Capture the cell that displays the provided text and extract its (x, y) central coordinate. 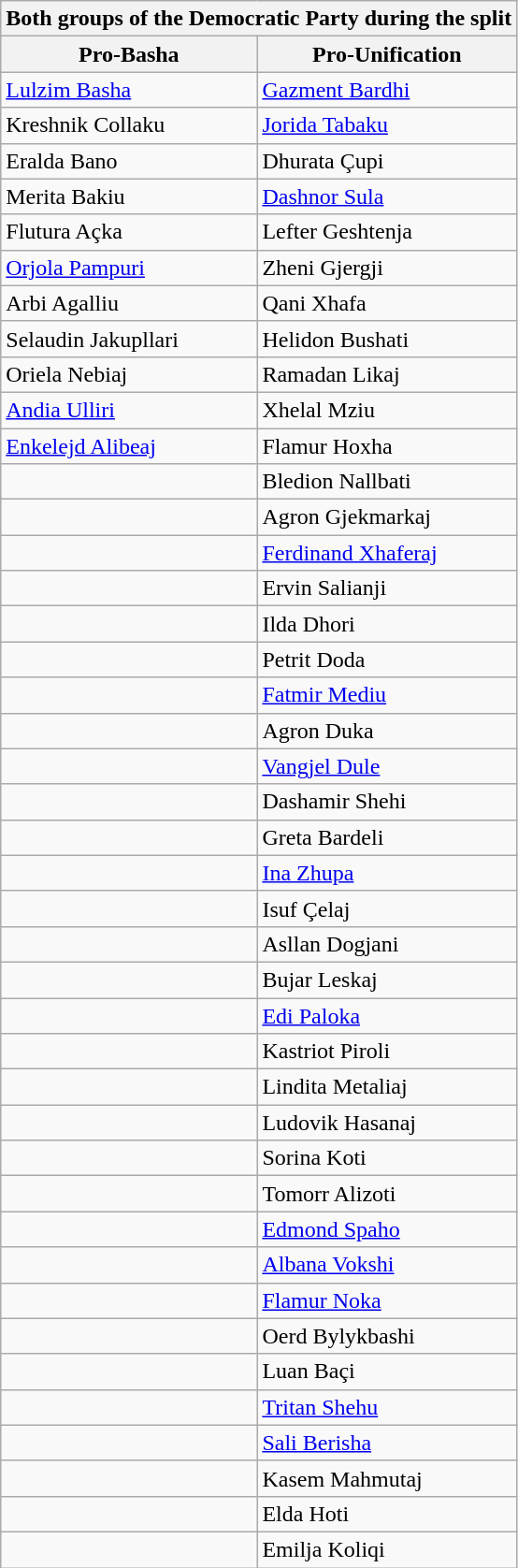
Vangjel Dule (387, 766)
Elda Hoti (387, 1514)
Ervin Salianji (387, 588)
Merita Bakiu (129, 196)
Helidon Bushati (387, 339)
Lulzim Basha (129, 90)
Dashnor Sula (387, 196)
Oerd Bylykbashi (387, 1336)
Jorida Tabaku (387, 125)
Bledion Nallbati (387, 482)
Sorina Koti (387, 1158)
Greta Bardeli (387, 837)
Arbi Agalliu (129, 303)
Ina Zhupa (387, 873)
Ramadan Likaj (387, 374)
Xhelal Mziu (387, 410)
Bujar Leskaj (387, 980)
Orjola Pampuri (129, 268)
Kasem Mahmutaj (387, 1478)
Pro-Basha (129, 54)
Qani Xhafa (387, 303)
Lefter Geshtenja (387, 232)
Flutura Açka (129, 232)
Ferdinand Xhaferaj (387, 553)
Isuf Çelaj (387, 908)
Zheni Gjergji (387, 268)
Luan Baçi (387, 1372)
Sali Berisha (387, 1443)
Edmond Spaho (387, 1229)
Agron Gjekmarkaj (387, 517)
Oriela Nebiaj (129, 374)
Andia Ulliri (129, 410)
Dhurata Çupi (387, 161)
Ilda Dhori (387, 624)
Dashamir Shehi (387, 802)
Eralda Bano (129, 161)
Tritan Shehu (387, 1407)
Enkelejd Alibeaj (129, 446)
Fatmir Mediu (387, 695)
Ludovik Hasanaj (387, 1123)
Kreshnik Collaku (129, 125)
Gazment Bardhi (387, 90)
Both groups of the Democratic Party during the split (259, 19)
Tomorr Alizoti (387, 1194)
Edi Paloka (387, 1015)
Kastriot Piroli (387, 1052)
Pro-Unification (387, 54)
Lindita Metaliaj (387, 1087)
Petrit Doda (387, 660)
Asllan Dogjani (387, 944)
Selaudin Jakupllari (129, 339)
Flamur Hoxha (387, 446)
Agron Duka (387, 731)
Albana Vokshi (387, 1265)
Flamur Noka (387, 1300)
Emilja Koliqi (387, 1549)
